Return (X, Y) of the center of cell containing provided text 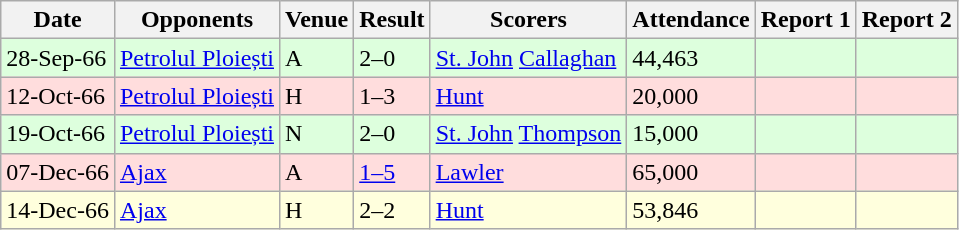
St. John Thompson (528, 134)
07-Dec-66 (58, 172)
Report 2 (906, 20)
Lawler (528, 172)
53,846 (691, 210)
2–2 (392, 210)
Date (58, 20)
44,463 (691, 58)
Venue (317, 20)
Scorers (528, 20)
15,000 (691, 134)
N (317, 134)
28-Sep-66 (58, 58)
Report 1 (806, 20)
14-Dec-66 (58, 210)
12-Oct-66 (58, 96)
1–3 (392, 96)
19-Oct-66 (58, 134)
1–5 (392, 172)
65,000 (691, 172)
Attendance (691, 20)
Result (392, 20)
20,000 (691, 96)
Opponents (196, 20)
St. John Callaghan (528, 58)
